Output the (X, Y) coordinate of the center of the cell containing the given text.  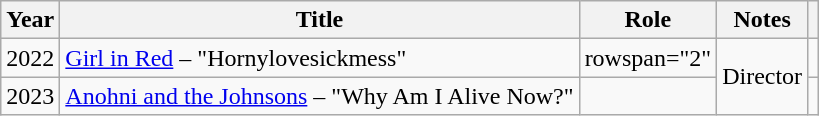
Title (320, 20)
2023 (30, 96)
Girl in Red – "Hornylovesickmess" (320, 58)
Role (648, 20)
Year (30, 20)
rowspan="2" (648, 58)
Director (762, 77)
Anohni and the Johnsons – "Why Am I Alive Now?" (320, 96)
Notes (762, 20)
2022 (30, 58)
